From the cell containing the given text, extract its center point as (x, y) coordinate. 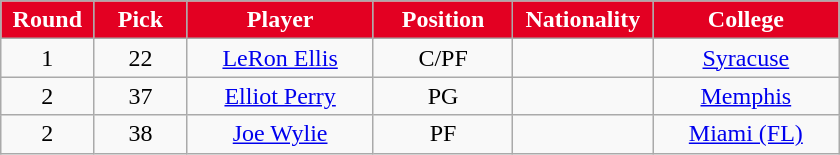
38 (140, 134)
LeRon Ellis (280, 58)
Miami (FL) (746, 134)
PF (443, 134)
College (746, 20)
Nationality (583, 20)
1 (48, 58)
Player (280, 20)
Position (443, 20)
22 (140, 58)
PG (443, 96)
Pick (140, 20)
Syracuse (746, 58)
Round (48, 20)
37 (140, 96)
Memphis (746, 96)
Elliot Perry (280, 96)
Joe Wylie (280, 134)
C/PF (443, 58)
